Return [x, y] of the center of cell containing provided text 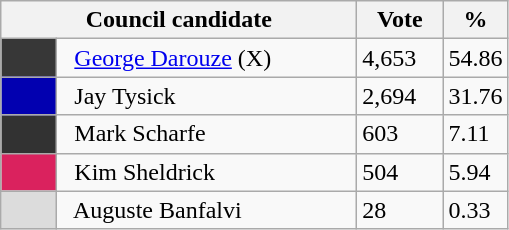
Jay Tysick [207, 96]
George Darouze (X) [207, 58]
0.33 [476, 210]
2,694 [400, 96]
54.86 [476, 58]
Council candidate [179, 20]
603 [400, 134]
4,653 [400, 58]
28 [400, 210]
31.76 [476, 96]
Kim Sheldrick [207, 172]
5.94 [476, 172]
Vote [400, 20]
Mark Scharfe [207, 134]
% [476, 20]
7.11 [476, 134]
504 [400, 172]
Auguste Banfalvi [207, 210]
